Extract the [X, Y] coordinate from the center of the cell holding the provided text.  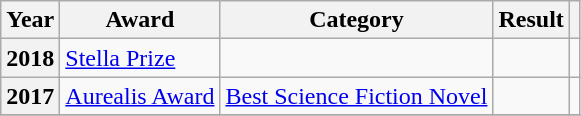
Year [30, 20]
Result [531, 20]
Category [356, 20]
2017 [30, 96]
2018 [30, 58]
Stella Prize [140, 58]
Best Science Fiction Novel [356, 96]
Aurealis Award [140, 96]
Award [140, 20]
